Return (X, Y) of the center of cell containing provided text 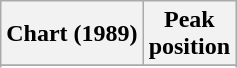
Chart (1989) (72, 34)
Peakposition (189, 34)
